From the cell containing the given text, extract its center point as (x, y) coordinate. 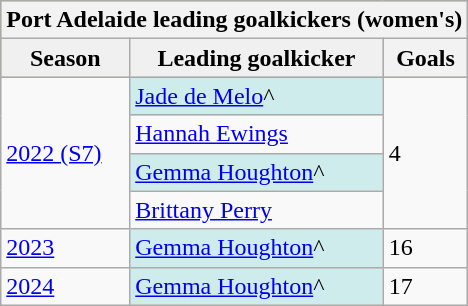
2024 (66, 286)
16 (426, 248)
Leading goalkicker (256, 58)
17 (426, 286)
Season (66, 58)
Goals (426, 58)
Jade de Melo^ (256, 96)
4 (426, 153)
Brittany Perry (256, 210)
Port Adelaide leading goalkickers (women's) (234, 20)
2023 (66, 248)
2022 (S7) (66, 153)
Hannah Ewings (256, 134)
